Detect which cell encompasses the target text, then output its (X, Y) center coordinate. 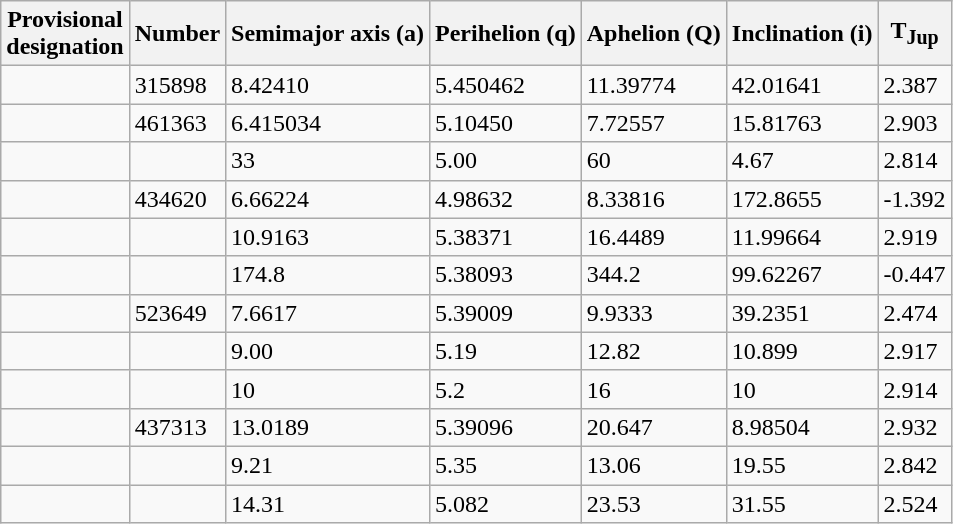
5.19 (506, 351)
5.39009 (506, 313)
5.39096 (506, 427)
10.899 (802, 351)
-1.392 (914, 199)
2.387 (914, 85)
6.66224 (328, 199)
4.98632 (506, 199)
461363 (177, 123)
434620 (177, 199)
5.35 (506, 465)
7.6617 (328, 313)
8.42410 (328, 85)
23.53 (654, 503)
16 (654, 389)
2.917 (914, 351)
2.524 (914, 503)
5.10450 (506, 123)
20.647 (654, 427)
19.55 (802, 465)
9.9333 (654, 313)
174.8 (328, 275)
2.842 (914, 465)
42.01641 (802, 85)
11.99664 (802, 237)
8.98504 (802, 427)
344.2 (654, 275)
6.415034 (328, 123)
31.55 (802, 503)
523649 (177, 313)
11.39774 (654, 85)
13.06 (654, 465)
10.9163 (328, 237)
4.67 (802, 161)
315898 (177, 85)
99.62267 (802, 275)
5.450462 (506, 85)
9.00 (328, 351)
Aphelion (Q) (654, 34)
60 (654, 161)
2.474 (914, 313)
2.814 (914, 161)
2.919 (914, 237)
Inclination (i) (802, 34)
15.81763 (802, 123)
-0.447 (914, 275)
172.8655 (802, 199)
5.00 (506, 161)
TJup (914, 34)
33 (328, 161)
2.932 (914, 427)
8.33816 (654, 199)
2.914 (914, 389)
Semimajor axis (a) (328, 34)
Provisionaldesignation (65, 34)
5.38093 (506, 275)
13.0189 (328, 427)
Number (177, 34)
12.82 (654, 351)
437313 (177, 427)
16.4489 (654, 237)
7.72557 (654, 123)
Perihelion (q) (506, 34)
2.903 (914, 123)
5.38371 (506, 237)
5.082 (506, 503)
14.31 (328, 503)
39.2351 (802, 313)
9.21 (328, 465)
5.2 (506, 389)
